Determine the (x, y) coordinate at the center of the cell enclosing the given text.  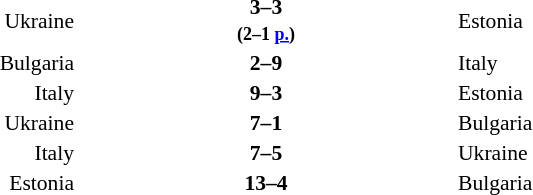
7–1 (266, 122)
2–9 (266, 62)
9–3 (266, 92)
7–5 (266, 152)
